Output the [X, Y] coordinate of the center of the cell containing the given text.  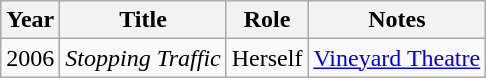
Title [143, 20]
2006 [30, 58]
Notes [397, 20]
Herself [267, 58]
Year [30, 20]
Stopping Traffic [143, 58]
Role [267, 20]
Vineyard Theatre [397, 58]
